Search for the cell housing the specified text and yield its [X, Y] center coordinate. 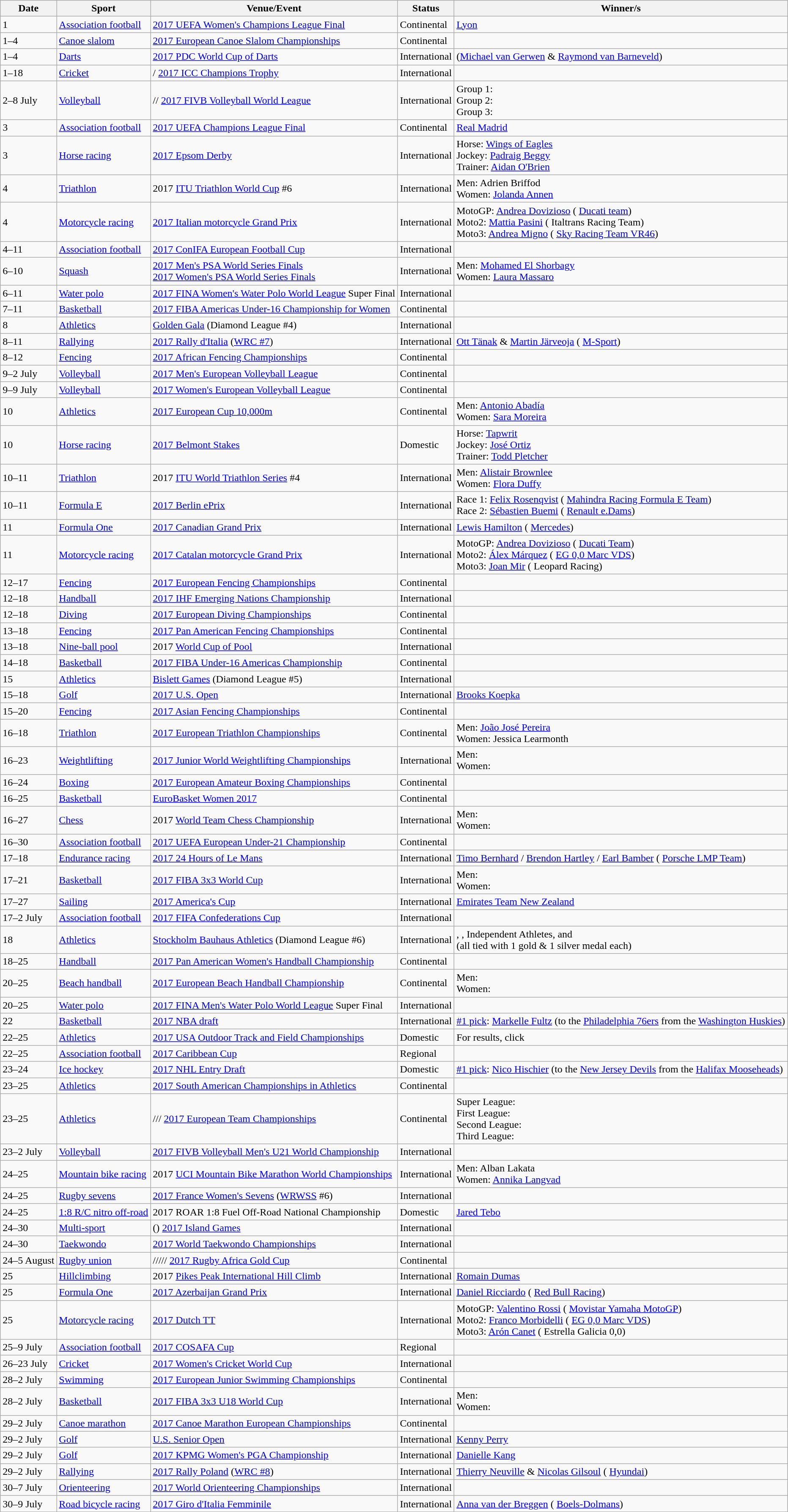
1:8 R/C nitro off-road [104, 1212]
2017 Rally d'Italia (WRC #7) [274, 341]
23–2 July [29, 1152]
25–9 July [29, 1347]
2017 NHL Entry Draft [274, 1069]
2017 Epsom Derby [274, 155]
24–5 August [29, 1260]
2017 Berlin ePrix [274, 505]
(Michael van Gerwen & Raymond van Barneveld) [621, 57]
17–27 [29, 902]
Darts [104, 57]
Lyon [621, 25]
2017 NBA draft [274, 1021]
Boxing [104, 782]
2017 COSAFA Cup [274, 1347]
///// 2017 Rugby Africa Gold Cup [274, 1260]
() 2017 Island Games [274, 1228]
16–27 [29, 820]
2017 World Cup of Pool [274, 647]
2017 Belmont Stakes [274, 445]
Chess [104, 820]
2017 FIBA 3x3 World Cup [274, 880]
Men: Alistair BrownleeWomen: Flora Duffy [621, 478]
2017 24 Hours of Le Mans [274, 858]
Mountain bike racing [104, 1174]
2017 Men's PSA World Series Finals 2017 Women's PSA World Series Finals [274, 271]
2017 FINA Men's Water Polo World League Super Final [274, 1005]
Horse: Wings of EaglesJockey: Padraig BeggyTrainer: Aidan O'Brien [621, 155]
Golden Gala (Diamond League #4) [274, 325]
1 [29, 25]
9–9 July [29, 390]
7–11 [29, 309]
Stockholm Bauhaus Athletics (Diamond League #6) [274, 939]
Jared Tebo [621, 1212]
Rugby sevens [104, 1196]
Kenny Perry [621, 1439]
2017 Dutch TT [274, 1320]
U.S. Senior Open [274, 1439]
30–7 July [29, 1487]
Men: Mohamed El ShorbagyWomen: Laura Massaro [621, 271]
2017 World Team Chess Championship [274, 820]
18–25 [29, 962]
26–23 July [29, 1364]
Winner/s [621, 8]
12–17 [29, 582]
2017 European Beach Handball Championship [274, 983]
2017 UCI Mountain Bike Marathon World Championships [274, 1174]
Rugby union [104, 1260]
2017 UEFA European Under-21 Championship [274, 842]
Daniel Ricciardo ( Red Bull Racing) [621, 1292]
MotoGP: Andrea Dovizioso ( Ducati team)Moto2: Mattia Pasini ( Italtrans Racing Team) Moto3: Andrea Migno ( Sky Racing Team VR46) [621, 222]
2017 FINA Women's Water Polo World League Super Final [274, 293]
2017 Italian motorcycle Grand Prix [274, 222]
2017 European Junior Swimming Championships [274, 1380]
/// 2017 European Team Championships [274, 1119]
2017 ROAR 1:8 Fuel Off-Road National Championship [274, 1212]
2017 European Diving Championships [274, 614]
16–18 [29, 733]
2017 ConIFA European Football Cup [274, 249]
2017 Giro d'Italia Femminile [274, 1504]
2017 African Fencing Championships [274, 357]
// 2017 FIVB Volleyball World League [274, 100]
2017 Canadian Grand Prix [274, 527]
1–18 [29, 73]
Men: João José PereiraWomen: Jessica Learmonth [621, 733]
Brooks Koepka [621, 695]
Race 1: Felix Rosenqvist ( Mahindra Racing Formula E Team)Race 2: Sébastien Buemi ( Renault e.Dams) [621, 505]
Orienteering [104, 1487]
8 [29, 325]
Bislett Games (Diamond League #5) [274, 679]
Sport [104, 8]
2017 Azerbaijan Grand Prix [274, 1292]
2017 IHF Emerging Nations Championship [274, 598]
2017 Pan American Women's Handball Championship [274, 962]
Squash [104, 271]
Endurance racing [104, 858]
2017 FIFA Confederations Cup [274, 918]
Beach handball [104, 983]
Group 1: Group 2: Group 3: [621, 100]
2017 PDC World Cup of Darts [274, 57]
15–18 [29, 695]
, , Independent Athletes, and (all tied with 1 gold & 1 silver medal each) [621, 939]
2017 FIVB Volleyball Men's U21 World Championship [274, 1152]
8–11 [29, 341]
2017 Caribbean Cup [274, 1053]
17–2 July [29, 918]
Venue/Event [274, 8]
16–23 [29, 761]
Hillclimbing [104, 1276]
2017 Junior World Weightlifting Championships [274, 761]
2017 ITU Triathlon World Cup #6 [274, 189]
Diving [104, 614]
2017 European Triathlon Championships [274, 733]
Road bicycle racing [104, 1504]
23–24 [29, 1069]
Men: Antonio AbadíaWomen: Sara Moreira [621, 411]
14–18 [29, 663]
Real Madrid [621, 128]
2017 World Orienteering Championships [274, 1487]
2017 Pikes Peak International Hill Climb [274, 1276]
Romain Dumas [621, 1276]
2017 FIBA 3x3 U18 World Cup [274, 1401]
EuroBasket Women 2017 [274, 798]
Multi-sport [104, 1228]
30–9 July [29, 1504]
6–11 [29, 293]
2–8 July [29, 100]
Thierry Neuville & Nicolas Gilsoul ( Hyundai) [621, 1471]
Nine-ball pool [104, 647]
Formula E [104, 505]
17–18 [29, 858]
2017 FIBA Under-16 Americas Championship [274, 663]
Lewis Hamilton ( Mercedes) [621, 527]
Taekwondo [104, 1244]
2017 Men's European Volleyball League [274, 374]
15–20 [29, 711]
MotoGP: Andrea Dovizioso ( Ducati Team)Moto2: Álex Márquez ( EG 0,0 Marc VDS)Moto3: Joan Mir ( Leopard Racing) [621, 555]
2017 UEFA Champions League Final [274, 128]
4–11 [29, 249]
2017 European Fencing Championships [274, 582]
Canoe marathon [104, 1423]
2017 South American Championships in Athletics [274, 1086]
Timo Bernhard / Brendon Hartley / Earl Bamber ( Porsche LMP Team) [621, 858]
Canoe slalom [104, 41]
8–12 [29, 357]
Danielle Kang [621, 1455]
MotoGP: Valentino Rossi ( Movistar Yamaha MotoGP)Moto2: Franco Morbidelli ( EG 0,0 Marc VDS)Moto3: Arón Canet ( Estrella Galicia 0,0) [621, 1320]
Date [29, 8]
2017 European Amateur Boxing Championships [274, 782]
16–24 [29, 782]
22 [29, 1021]
Emirates Team New Zealand [621, 902]
2017 Women's European Volleyball League [274, 390]
2017 Rally Poland (WRC #8) [274, 1471]
2017 KPMG Women's PGA Championship [274, 1455]
2017 FIBA Americas Under-16 Championship for Women [274, 309]
18 [29, 939]
16–30 [29, 842]
#1 pick: Markelle Fultz (to the Philadelphia 76ers from the Washington Huskies) [621, 1021]
For results, click [621, 1037]
Ott Tänak & Martin Järveoja ( M-Sport) [621, 341]
Super League: First League: Second League: Third League: [621, 1119]
/ 2017 ICC Champions Trophy [274, 73]
2017 France Women's Sevens (WRWSS #6) [274, 1196]
Anna van der Breggen ( Boels-Dolmans) [621, 1504]
16–25 [29, 798]
9–2 July [29, 374]
2017 World Taekwondo Championships [274, 1244]
Men: Alban LakataWomen: Annika Langvad [621, 1174]
6–10 [29, 271]
2017 America's Cup [274, 902]
2017 Women's Cricket World Cup [274, 1364]
17–21 [29, 880]
2017 USA Outdoor Track and Field Championships [274, 1037]
2017 Canoe Marathon European Championships [274, 1423]
Sailing [104, 902]
Ice hockey [104, 1069]
2017 Asian Fencing Championships [274, 711]
2017 Pan American Fencing Championships [274, 631]
Horse: TapwritJockey: José OrtizTrainer: Todd Pletcher [621, 445]
2017 Catalan motorcycle Grand Prix [274, 555]
2017 UEFA Women's Champions League Final [274, 25]
2017 U.S. Open [274, 695]
Men: Adrien BriffodWomen: Jolanda Annen [621, 189]
2017 European Cup 10,000m [274, 411]
Status [426, 8]
15 [29, 679]
Weightlifting [104, 761]
2017 European Canoe Slalom Championships [274, 41]
2017 ITU World Triathlon Series #4 [274, 478]
#1 pick: Nico Hischier (to the New Jersey Devils from the Halifax Mooseheads) [621, 1069]
Swimming [104, 1380]
